From the cell containing the given text, extract its center point as [x, y] coordinate. 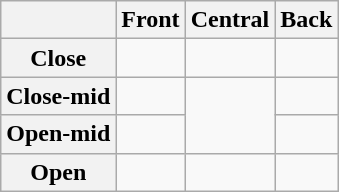
Close-mid [58, 96]
Open-mid [58, 134]
Close [58, 58]
Front [150, 20]
Back [306, 20]
Open [58, 172]
Central [230, 20]
